Pinpoint the cell where the given text exists, returning its (x, y) midpoint coordinate. 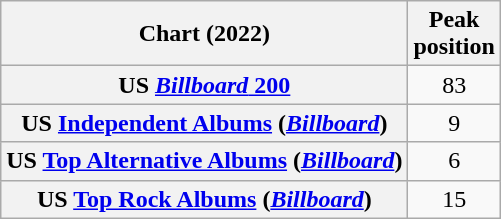
9 (454, 123)
6 (454, 161)
15 (454, 199)
Chart (2022) (204, 34)
US Top Rock Albums (Billboard) (204, 199)
83 (454, 85)
Peakposition (454, 34)
US Billboard 200 (204, 85)
US Independent Albums (Billboard) (204, 123)
US Top Alternative Albums (Billboard) (204, 161)
